For the text-containing cell, return its midpoint in [x, y] coordinate format. 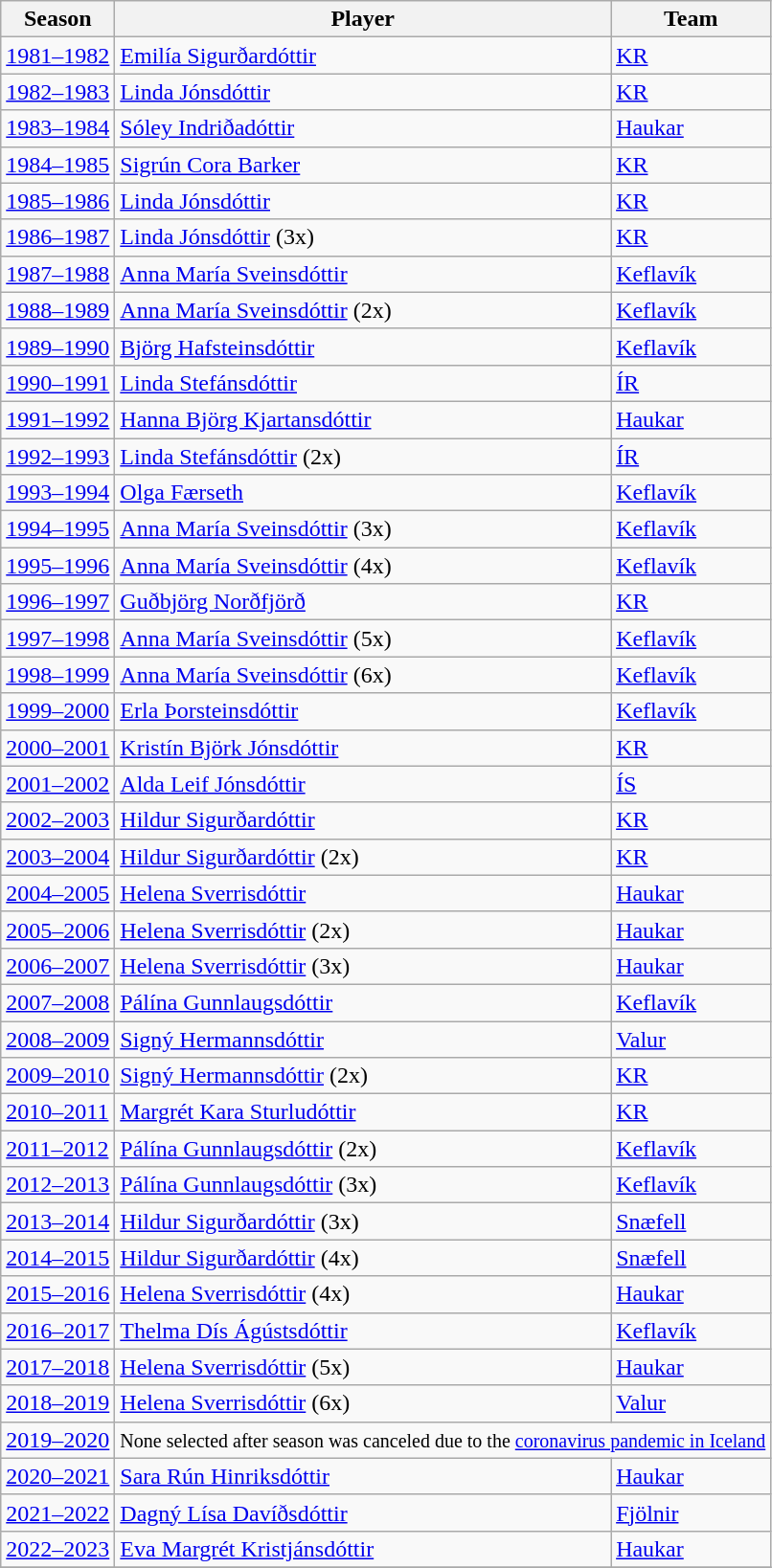
1997–1998 [57, 638]
Dagný Lísa Davíðsdóttir [363, 1512]
Kristín Björk Jónsdóttir [363, 748]
Fjölnir [692, 1512]
1985–1986 [57, 201]
2010–2011 [57, 1112]
Olga Færseth [363, 493]
1998–1999 [57, 675]
Hildur Sigurðardóttir (2x) [363, 857]
2014–2015 [57, 1258]
1989–1990 [57, 347]
Player [363, 19]
Emilía Sigurðardóttir [363, 56]
Season [57, 19]
2013–2014 [57, 1221]
2009–2010 [57, 1076]
None selected after season was canceled due to the coronavirus pandemic in Iceland [443, 1440]
1992–1993 [57, 457]
2006–2007 [57, 966]
2016–2017 [57, 1331]
2005–2006 [57, 930]
1996–1997 [57, 602]
Margrét Kara Sturludóttir [363, 1112]
2019–2020 [57, 1440]
1991–1992 [57, 419]
2017–2018 [57, 1367]
1995–1996 [57, 566]
Alda Leif Jónsdóttir [363, 784]
Hanna Björg Kjartansdóttir [363, 419]
Linda Jónsdóttir (3x) [363, 237]
2008–2009 [57, 1039]
Linda Stefánsdóttir [363, 383]
Erla Þorsteinsdóttir [363, 711]
Anna María Sveinsdóttir (4x) [363, 566]
Helena Sverrisdóttir (2x) [363, 930]
Anna María Sveinsdóttir [363, 274]
Thelma Dís Ágústsdóttir [363, 1331]
Helena Sverrisdóttir (4x) [363, 1294]
1990–1991 [57, 383]
2022–2023 [57, 1549]
2004–2005 [57, 893]
Anna María Sveinsdóttir (2x) [363, 310]
Hildur Sigurðardóttir (3x) [363, 1221]
Guðbjörg Norðfjörð [363, 602]
1981–1982 [57, 56]
1994–1995 [57, 529]
Linda Stefánsdóttir (2x) [363, 457]
2020–2021 [57, 1476]
Hildur Sigurðardóttir (4x) [363, 1258]
2018–2019 [57, 1403]
Anna María Sveinsdóttir (3x) [363, 529]
1984–1985 [57, 165]
2001–2002 [57, 784]
Helena Sverrisdóttir [363, 893]
2012–2013 [57, 1185]
Helena Sverrisdóttir (6x) [363, 1403]
2003–2004 [57, 857]
Pálína Gunnlaugsdóttir [363, 1002]
Anna María Sveinsdóttir (5x) [363, 638]
Team [692, 19]
Helena Sverrisdóttir (3x) [363, 966]
Hildur Sigurðardóttir [363, 820]
Pálína Gunnlaugsdóttir (3x) [363, 1185]
2015–2016 [57, 1294]
1982–1983 [57, 92]
Eva Margrét Kristjánsdóttir [363, 1549]
1999–2000 [57, 711]
Pálína Gunnlaugsdóttir (2x) [363, 1149]
Sara Rún Hinriksdóttir [363, 1476]
Björg Hafsteinsdóttir [363, 347]
1987–1988 [57, 274]
1986–1987 [57, 237]
Sigrún Cora Barker [363, 165]
1993–1994 [57, 493]
1988–1989 [57, 310]
2011–2012 [57, 1149]
2000–2001 [57, 748]
1983–1984 [57, 128]
Sóley Indriðadóttir [363, 128]
2002–2003 [57, 820]
2021–2022 [57, 1512]
Anna María Sveinsdóttir (6x) [363, 675]
2007–2008 [57, 1002]
Helena Sverrisdóttir (5x) [363, 1367]
ÍS [692, 784]
Signý Hermannsdóttir (2x) [363, 1076]
Signý Hermannsdóttir [363, 1039]
